Extract the [X, Y] coordinate from the center of the cell holding the provided text.  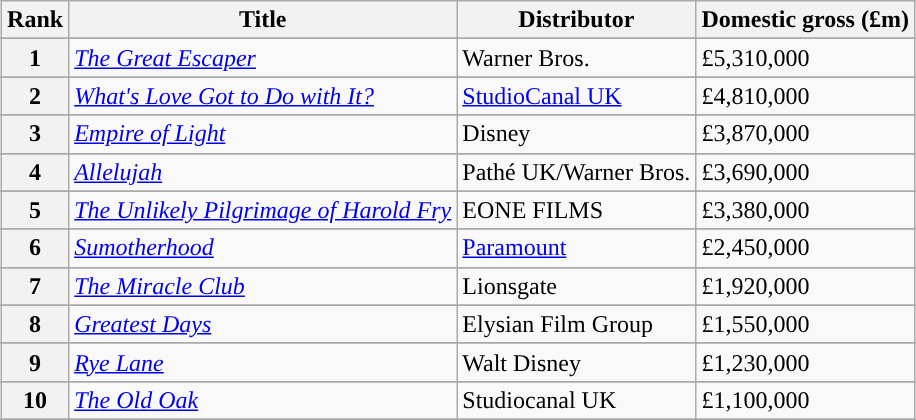
7 [36, 286]
Walt Disney [576, 362]
4 [36, 172]
£3,380,000 [806, 210]
£5,310,000 [806, 58]
Disney [576, 134]
3 [36, 134]
Pathé UK/Warner Bros. [576, 172]
Distributor [576, 20]
The Unlikely Pilgrimage of Harold Fry [263, 210]
StudioCanal UK [576, 96]
2 [36, 96]
What's Love Got to Do with It? [263, 96]
Title [263, 20]
The Old Oak [263, 400]
Elysian Film Group [576, 324]
1 [36, 58]
9 [36, 362]
£1,920,000 [806, 286]
Studiocanal UK [576, 400]
£3,870,000 [806, 134]
Rank [36, 20]
EONE FILMS [576, 210]
The Miracle Club [263, 286]
£1,100,000 [806, 400]
£1,550,000 [806, 324]
£4,810,000 [806, 96]
6 [36, 248]
Empire of Light [263, 134]
£2,450,000 [806, 248]
Sumotherhood [263, 248]
Warner Bros. [576, 58]
Greatest Days [263, 324]
Domestic gross (£m) [806, 20]
5 [36, 210]
£1,230,000 [806, 362]
Lionsgate [576, 286]
Allelujah [263, 172]
10 [36, 400]
£3,690,000 [806, 172]
The Great Escaper [263, 58]
Rye Lane [263, 362]
8 [36, 324]
Paramount [576, 248]
